Identify which cell holds the provided text, then report its [X, Y] central coordinate. 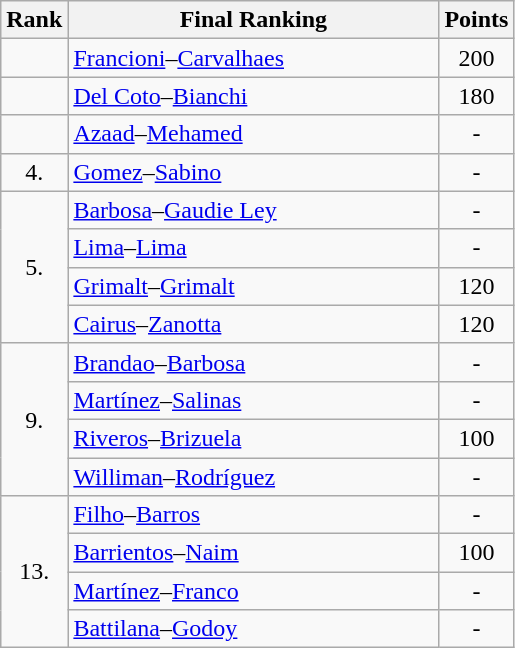
Final Ranking [254, 20]
Rank [34, 20]
Barbosa–Gaudie Ley [254, 210]
Martínez–Salinas [254, 400]
13. [34, 572]
180 [476, 96]
Filho–Barros [254, 515]
Grimalt–Grimalt [254, 286]
Riveros–Brizuela [254, 438]
Martínez–Franco [254, 591]
200 [476, 58]
Williman–Rodríguez [254, 477]
Lima–Lima [254, 248]
5. [34, 267]
Battilana–Godoy [254, 629]
Points [476, 20]
Francioni–Carvalhaes [254, 58]
9. [34, 419]
4. [34, 172]
Barrientos–Naim [254, 553]
Brandao–Barbosa [254, 362]
Del Coto–Bianchi [254, 96]
Cairus–Zanotta [254, 324]
Gomez–Sabino [254, 172]
Azaad–Mehamed [254, 134]
